Locate the cell with the specified text and output its [x, y] center coordinate. 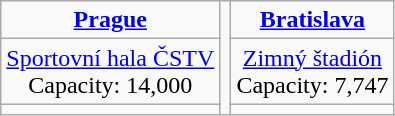
Bratislava [312, 20]
Prague [110, 20]
Sportovní hala ČSTVCapacity: 14,000 [110, 72]
Zimný štadiónCapacity: 7,747 [312, 72]
